Determine the [x, y] coordinate at the center of the cell enclosing the given text.  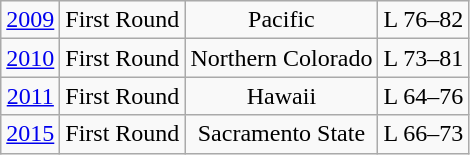
L 76–82 [424, 20]
2009 [30, 20]
Pacific [282, 20]
2015 [30, 134]
L 64–76 [424, 96]
2010 [30, 58]
Sacramento State [282, 134]
L 66–73 [424, 134]
Northern Colorado [282, 58]
2011 [30, 96]
Hawaii [282, 96]
L 73–81 [424, 58]
